Capture the cell that displays the provided text and extract its [X, Y] central coordinate. 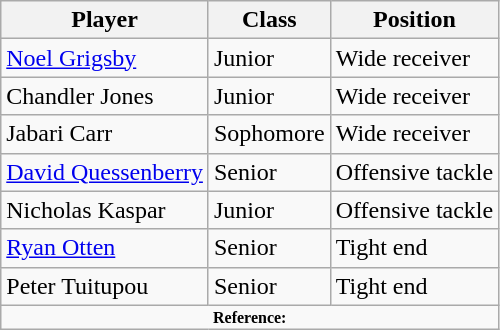
Class [269, 20]
Chandler Jones [105, 96]
Noel Grigsby [105, 58]
Player [105, 20]
Sophomore [269, 134]
Reference: [250, 317]
Position [414, 20]
David Quessenberry [105, 172]
Nicholas Kaspar [105, 210]
Jabari Carr [105, 134]
Ryan Otten [105, 248]
Peter Tuitupou [105, 286]
